Capture the cell that displays the provided text and extract its (X, Y) central coordinate. 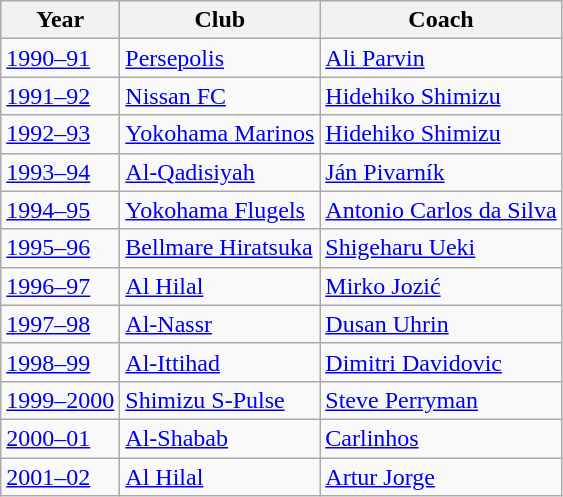
2000–01 (60, 438)
Al-Nassr (220, 324)
1998–99 (60, 362)
1995–96 (60, 248)
Al-Shabab (220, 438)
Al-Qadisiyah (220, 172)
Year (60, 20)
1994–95 (60, 210)
Club (220, 20)
2001–02 (60, 477)
Shigeharu Ueki (441, 248)
1993–94 (60, 172)
Bellmare Hiratsuka (220, 248)
Yokohama Flugels (220, 210)
1999–2000 (60, 400)
Yokohama Marinos (220, 134)
Shimizu S-Pulse (220, 400)
1997–98 (60, 324)
Antonio Carlos da Silva (441, 210)
Persepolis (220, 58)
Dusan Uhrin (441, 324)
Ali Parvin (441, 58)
Nissan FC (220, 96)
1990–91 (60, 58)
1996–97 (60, 286)
Al-Ittihad (220, 362)
1991–92 (60, 96)
1992–93 (60, 134)
Coach (441, 20)
Artur Jorge (441, 477)
Dimitri Davidovic (441, 362)
Carlinhos (441, 438)
Steve Perryman (441, 400)
Ján Pivarník (441, 172)
Mirko Jozić (441, 286)
